Detect which cell encompasses the target text, then output its [X, Y] center coordinate. 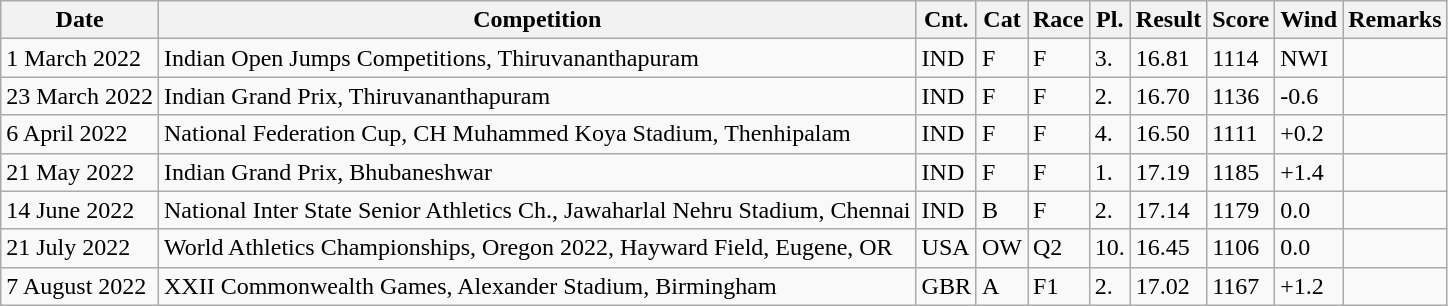
USA [946, 248]
NWI [1309, 58]
17.14 [1168, 210]
1167 [1241, 286]
3. [1110, 58]
1185 [1241, 172]
GBR [946, 286]
6 April 2022 [80, 134]
Pl. [1110, 20]
+1.2 [1309, 286]
1179 [1241, 210]
OW [1002, 248]
17.02 [1168, 286]
21 July 2022 [80, 248]
16.81 [1168, 58]
17.19 [1168, 172]
16.70 [1168, 96]
Indian Open Jumps Competitions, Thiruvananthapuram [537, 58]
F1 [1059, 286]
National Inter State Senior Athletics Ch., Jawaharlal Nehru Stadium, Chennai [537, 210]
1136 [1241, 96]
Race [1059, 20]
Result [1168, 20]
Indian Grand Prix, Bhubaneshwar [537, 172]
+1.4 [1309, 172]
+0.2 [1309, 134]
21 May 2022 [80, 172]
Score [1241, 20]
Indian Grand Prix, Thiruvananthapuram [537, 96]
7 August 2022 [80, 286]
1106 [1241, 248]
1. [1110, 172]
Wind [1309, 20]
Date [80, 20]
1114 [1241, 58]
Competition [537, 20]
1111 [1241, 134]
World Athletics Championships, Oregon 2022, Hayward Field, Eugene, OR [537, 248]
-0.6 [1309, 96]
Q2 [1059, 248]
4. [1110, 134]
Remarks [1395, 20]
A [1002, 286]
16.50 [1168, 134]
Cnt. [946, 20]
B [1002, 210]
Cat [1002, 20]
14 June 2022 [80, 210]
10. [1110, 248]
23 March 2022 [80, 96]
16.45 [1168, 248]
1 March 2022 [80, 58]
XXII Commonwealth Games, Alexander Stadium, Birmingham [537, 286]
National Federation Cup, CH Muhammed Koya Stadium, Thenhipalam [537, 134]
